Determine the [x, y] coordinate at the center of the cell enclosing the given text.  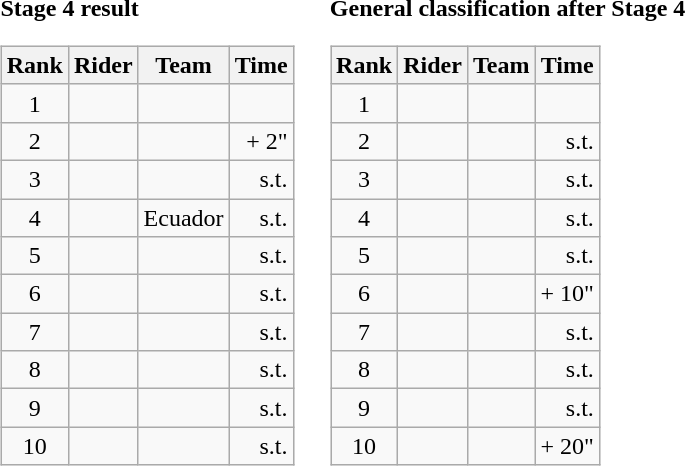
+ 20" [567, 446]
Ecuador [184, 217]
+ 2" [261, 141]
+ 10" [567, 294]
